Pinpoint the cell where the given text exists, returning its [X, Y] midpoint coordinate. 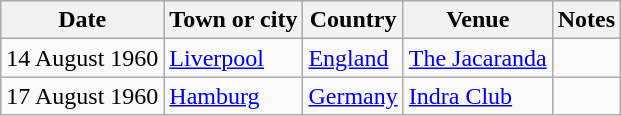
Venue [478, 20]
Hamburg [234, 96]
England [353, 58]
Town or city [234, 20]
14 August 1960 [82, 58]
Liverpool [234, 58]
Country [353, 20]
17 August 1960 [82, 96]
Indra Club [478, 96]
Date [82, 20]
Notes [586, 20]
The Jacaranda [478, 58]
Germany [353, 96]
